Determine the [X, Y] coordinate at the center of the cell enclosing the given text.  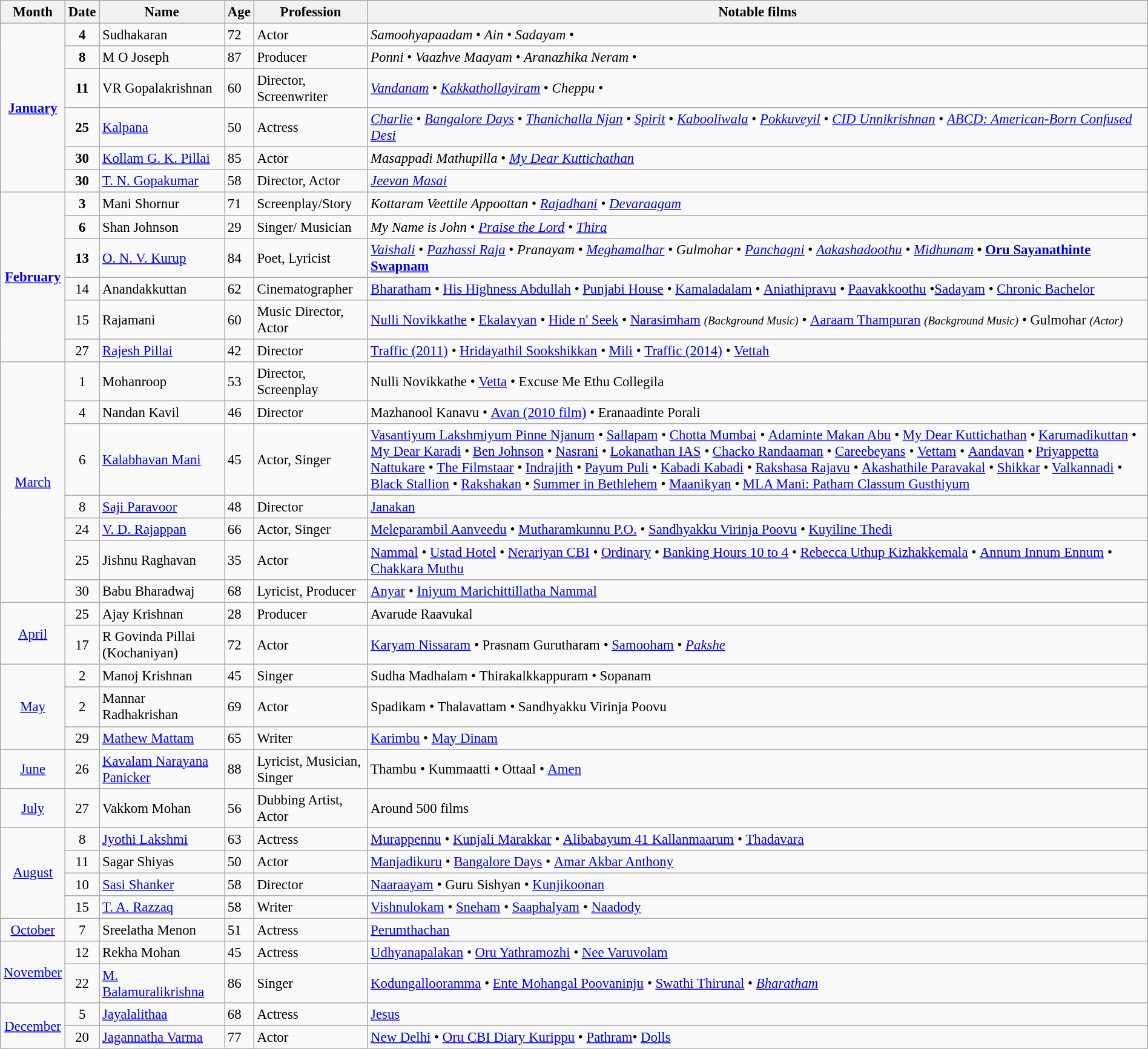
Jishnu Raghavan [162, 561]
Nammal • Ustad Hotel • Nerariyan CBI • Ordinary • Banking Hours 10 to 4 • Rebecca Uthup Kizhakkemala • Annum Innum Ennum • Chakkara Muthu [757, 561]
Anandakkuttan [162, 289]
Kodungallooramma • Ente Mohangal Poovaninju • Swathi Thirunal • Bharatham [757, 984]
M. Balamuralikrishna [162, 984]
VR Gopalakrishnan [162, 88]
53 [240, 381]
Bharatham • His Highness Abdullah • Punjabi House • Kamaladalam • Aniathipravu • Paavakkoothu •Sadayam • Chronic Bachelor [757, 289]
14 [82, 289]
Sudhakaran [162, 35]
Karyam Nissaram • Prasnam Gurutharam • Samooham • Pakshe [757, 645]
Director, Actor [311, 181]
Traffic (2011) • Hridayathil Sookshikkan • Mili • Traffic (2014) • Vettah [757, 350]
Avarude Raavukal [757, 614]
66 [240, 530]
48 [240, 507]
New Delhi • Oru CBI Diary Kurippu • Pathram• Dolls [757, 1037]
Nulli Novikkathe • Vetta • Excuse Me Ethu Collegila [757, 381]
Kalabhavan Mani [162, 460]
Lyricist, Musician, Singer [311, 769]
Poet, Lyricist [311, 258]
Perumthachan [757, 930]
O. N. V. Kurup [162, 258]
24 [82, 530]
22 [82, 984]
86 [240, 984]
Anyar • Iniyum Marichittillatha Nammal [757, 591]
Kottaram Veettile Appoottan • Rajadhani • Devaraagam [757, 204]
R Govinda Pillai (Kochaniyan) [162, 645]
Rajesh Pillai [162, 350]
Jyothi Lakshmi [162, 839]
46 [240, 412]
Rajamani [162, 320]
88 [240, 769]
Kollam G. K. Pillai [162, 159]
17 [82, 645]
Kavalam Narayana Panicker [162, 769]
Babu Bharadwaj [162, 591]
My Name is John • Praise the Lord • Thira [757, 227]
62 [240, 289]
Name [162, 12]
85 [240, 159]
51 [240, 930]
June [33, 769]
Age [240, 12]
Vakkom Mohan [162, 807]
Mannar Radhakrishan [162, 707]
35 [240, 561]
Cinematographer [311, 289]
Jesus [757, 1014]
Rekha Mohan [162, 953]
Music Director, Actor [311, 320]
28 [240, 614]
May [33, 707]
Mohanroop [162, 381]
August [33, 873]
Sreelatha Menon [162, 930]
3 [82, 204]
65 [240, 738]
Thambu • Kummaatti • Ottaal • Amen [757, 769]
Nandan Kavil [162, 412]
T. A. Razzaq [162, 907]
Murappennu • Kunjali Marakkar • Alibabayum 41 Kallanmaarum • Thadavara [757, 839]
Mani Shornur [162, 204]
Jagannatha Varma [162, 1037]
Karimbu • May Dinam [757, 738]
Spadikam • Thalavattam • Sandhyakku Virinja Poovu [757, 707]
Nulli Novikkathe • Ekalavyan • Hide n' Seek • Narasimham (Background Music) • Aaraam Thampuran (Background Music) • Gulmohar (Actor) [757, 320]
M O Joseph [162, 58]
Vaishali • Pazhassi Raja • Pranayam • Meghamalhar • Gulmohar • Panchagni • Aakashadoothu • Midhunam • Oru Sayanathinte Swapnam [757, 258]
Director, Screenwriter [311, 88]
84 [240, 258]
Vandanam • Kakkathollayiram • Cheppu • [757, 88]
26 [82, 769]
Date [82, 12]
July [33, 807]
Profession [311, 12]
March [33, 482]
Charlie • Bangalore Days • Thanichalla Njan • Spirit • Kabooliwala • Pokkuveyil • CID Unnikrishnan • ABCD: American-Born Confused Desi [757, 127]
Month [33, 12]
Around 500 films [757, 807]
10 [82, 884]
January [33, 108]
Naaraayam • Guru Sishyan • Kunjikoonan [757, 884]
Mathew Mattam [162, 738]
Samoohyapaadam • Ain • Sadayam • [757, 35]
20 [82, 1037]
Manjadikuru • Bangalore Days • Amar Akbar Anthony [757, 862]
Director, Screenplay [311, 381]
12 [82, 953]
Shan Johnson [162, 227]
Mazhanool Kanavu • Avan (2010 film) • Eranaadinte Porali [757, 412]
Jeevan Masai [757, 181]
5 [82, 1014]
69 [240, 707]
Sudha Madhalam • Thirakalkkappuram • Sopanam [757, 676]
Screenplay/Story [311, 204]
Lyricist, Producer [311, 591]
42 [240, 350]
Masappadi Mathupilla • My Dear Kuttichathan [757, 159]
Dubbing Artist, Actor [311, 807]
Udhyanapalakan • Oru Yathramozhi • Nee Varuvolam [757, 953]
Meleparambil Aanveedu • Mutharamkunnu P.O. • Sandhyakku Virinja Poovu • Kuyiline Thedi [757, 530]
Ajay Krishnan [162, 614]
56 [240, 807]
13 [82, 258]
1 [82, 381]
63 [240, 839]
77 [240, 1037]
Jayalalithaa [162, 1014]
V. D. Rajappan [162, 530]
T. N. Gopakumar [162, 181]
Singer/ Musician [311, 227]
Manoj Krishnan [162, 676]
Saji Paravoor [162, 507]
Notable films [757, 12]
Sasi Shanker [162, 884]
October [33, 930]
December [33, 1025]
April [33, 634]
Sagar Shiyas [162, 862]
71 [240, 204]
87 [240, 58]
Kalpana [162, 127]
November [33, 972]
Ponni • Vaazhve Maayam • Aranazhika Neram • [757, 58]
Janakan [757, 507]
7 [82, 930]
Vishnulokam • Sneham • Saaphalyam • Naadody [757, 907]
February [33, 277]
